Return (X, Y) of the center of cell containing provided text 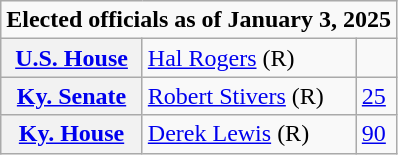
Ky. House (72, 134)
Derek Lewis (R) (249, 134)
Hal Rogers (R) (249, 58)
Robert Stivers (R) (249, 96)
25 (376, 96)
U.S. House (72, 58)
Elected officials as of January 3, 2025 (199, 20)
Ky. Senate (72, 96)
90 (376, 134)
